Pinpoint the cell where the given text exists, returning its (x, y) midpoint coordinate. 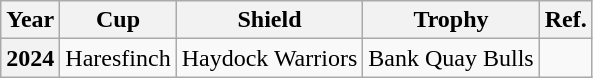
Trophy (451, 20)
Bank Quay Bulls (451, 58)
Haydock Warriors (270, 58)
Year (30, 20)
Shield (270, 20)
2024 (30, 58)
Ref. (566, 20)
Cup (118, 20)
Haresfinch (118, 58)
